Output the [x, y] coordinate of the center of the cell containing the given text.  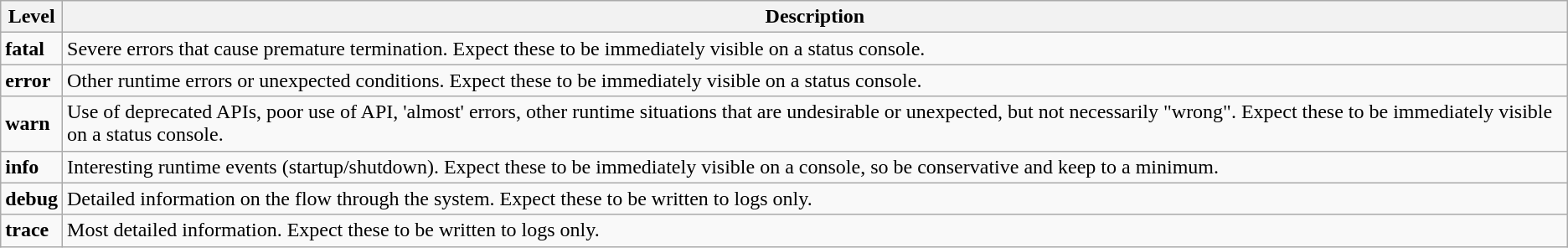
trace [32, 230]
Interesting runtime events (startup/shutdown). Expect these to be immediately visible on a console, so be conservative and keep to a minimum. [816, 167]
Most detailed information. Expect these to be written to logs only. [816, 230]
Description [816, 17]
error [32, 80]
warn [32, 124]
debug [32, 199]
fatal [32, 49]
Other runtime errors or unexpected conditions. Expect these to be immediately visible on a status console. [816, 80]
Level [32, 17]
Severe errors that cause premature termination. Expect these to be immediately visible on a status console. [816, 49]
info [32, 167]
Detailed information on the flow through the system. Expect these to be written to logs only. [816, 199]
